Scan for the cell matching the given text and deliver its (x, y) coordinate at center. 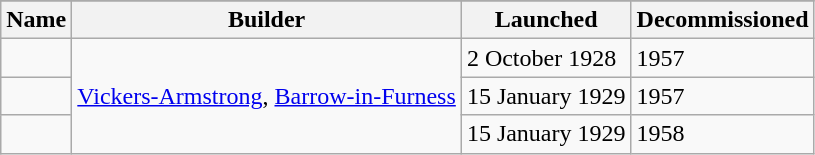
Decommissioned (722, 20)
Vickers-Armstrong, Barrow-in-Furness (267, 96)
1958 (722, 134)
Launched (546, 20)
2 October 1928 (546, 58)
Name (36, 20)
Builder (267, 20)
